Locate the cell with the specified text and output its [x, y] center coordinate. 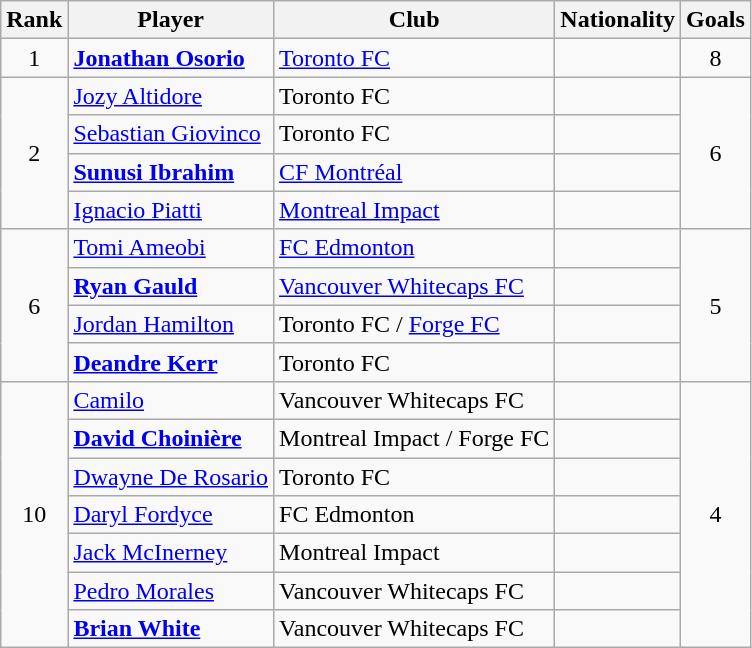
Camilo [171, 400]
Nationality [618, 20]
Brian White [171, 629]
10 [34, 514]
8 [716, 58]
Jozy Altidore [171, 96]
Ryan Gauld [171, 286]
Player [171, 20]
Jack McInerney [171, 553]
Jordan Hamilton [171, 324]
Montreal Impact / Forge FC [414, 438]
Daryl Fordyce [171, 515]
Club [414, 20]
Tomi Ameobi [171, 248]
Sebastian Giovinco [171, 134]
Jonathan Osorio [171, 58]
Dwayne De Rosario [171, 477]
1 [34, 58]
4 [716, 514]
Rank [34, 20]
CF Montréal [414, 172]
Ignacio Piatti [171, 210]
5 [716, 305]
David Choinière [171, 438]
Deandre Kerr [171, 362]
Pedro Morales [171, 591]
Sunusi Ibrahim [171, 172]
Toronto FC / Forge FC [414, 324]
2 [34, 153]
Goals [716, 20]
